Identify which cell holds the provided text, then report its [x, y] central coordinate. 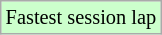
Fastest session lap [81, 17]
